Extract the [X, Y] coordinate from the center of the cell holding the provided text.  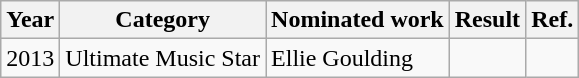
2013 [30, 58]
Result [487, 20]
Year [30, 20]
Ref. [552, 20]
Ultimate Music Star [163, 58]
Category [163, 20]
Ellie Goulding [358, 58]
Nominated work [358, 20]
